For the text-containing cell, return its midpoint in [X, Y] coordinate format. 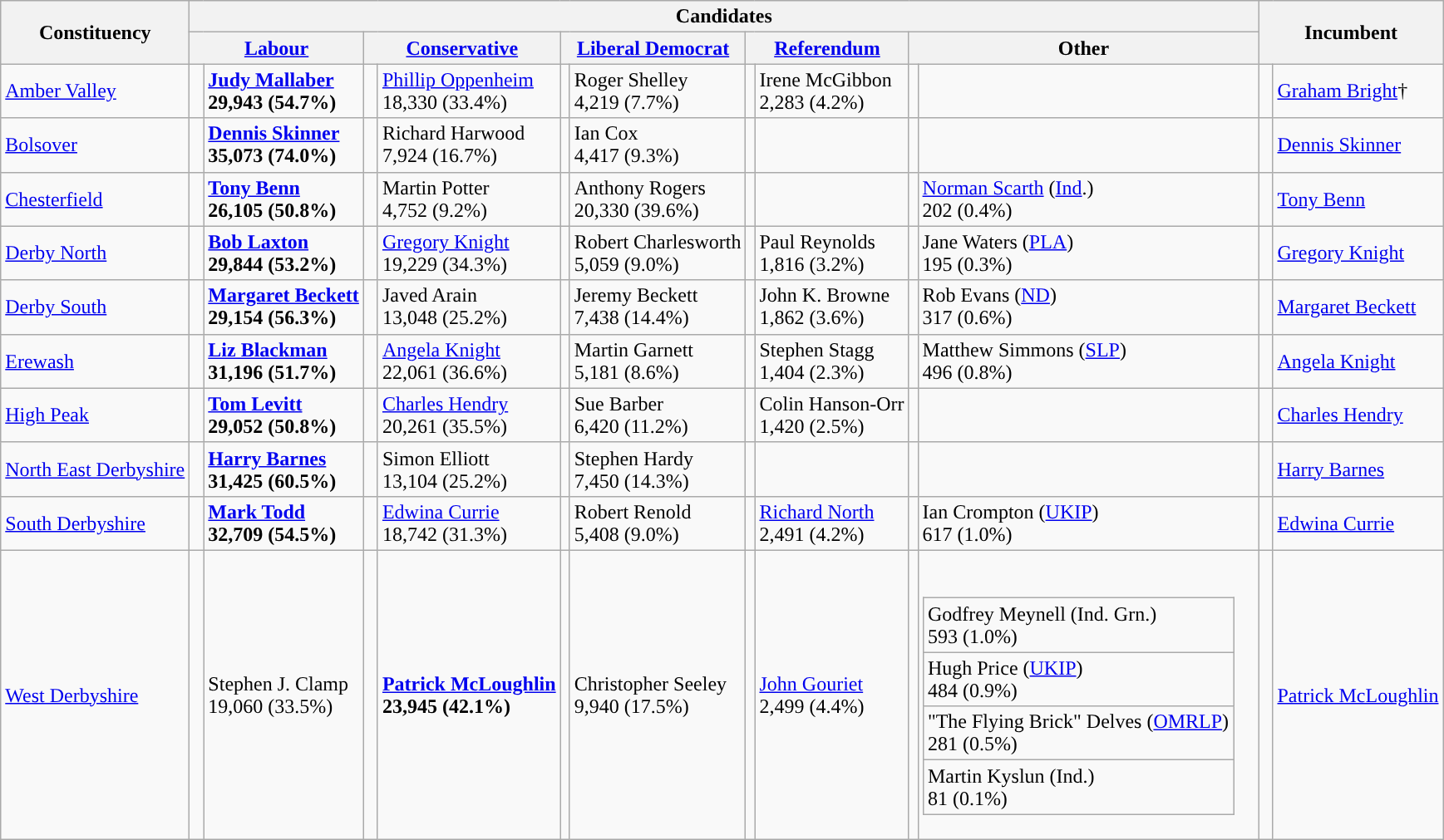
Erewash [95, 361]
South Derbyshire [95, 523]
Dennis Skinner [1358, 145]
Edwina Currie18,742 (31.3%) [469, 523]
Angela Knight [1358, 361]
Amber Valley [95, 91]
Dennis Skinner35,073 (74.0%) [284, 145]
Martin Kyslun (Ind.)81 (0.1%) [1077, 788]
Patrick McLoughlin [1358, 695]
John Gouriet2,499 (4.4%) [831, 695]
Jeremy Beckett7,438 (14.4%) [658, 307]
Godfrey Meynell (Ind. Grn.)593 (1.0%) [1077, 625]
Derby North [95, 253]
Candidates [724, 17]
North East Derbyshire [95, 469]
West Derbyshire [95, 695]
Phillip Oppenheim18,330 (33.4%) [469, 91]
Ian Crompton (UKIP)617 (1.0%) [1088, 523]
Derby South [95, 307]
Referendum [827, 48]
Incumbent [1351, 32]
Mark Todd32,709 (54.5%) [284, 523]
Richard Harwood7,924 (16.7%) [469, 145]
Margaret Beckett [1358, 307]
Colin Hanson-Orr1,420 (2.5%) [831, 415]
Robert Charlesworth5,059 (9.0%) [658, 253]
Javed Arain13,048 (25.2%) [469, 307]
Stephen J. Clamp19,060 (33.5%) [284, 695]
Godfrey Meynell (Ind. Grn.)593 (1.0%) Hugh Price (UKIP)484 (0.9%) "The Flying Brick" Delves (OMRLP)281 (0.5%) Martin Kyslun (Ind.)81 (0.1%) [1088, 695]
Ian Cox4,417 (9.3%) [658, 145]
Harry Barnes31,425 (60.5%) [284, 469]
Edwina Currie [1358, 523]
Charles Hendry [1358, 415]
Liz Blackman31,196 (51.7%) [284, 361]
Harry Barnes [1358, 469]
Simon Elliott13,104 (25.2%) [469, 469]
Roger Shelley4,219 (7.7%) [658, 91]
Chesterfield [95, 199]
Gregory Knight [1358, 253]
Conservative [462, 48]
High Peak [95, 415]
John K. Browne1,862 (3.6%) [831, 307]
Bob Laxton29,844 (53.2%) [284, 253]
Liberal Democrat [653, 48]
Rob Evans (ND)317 (0.6%) [1088, 307]
Stephen Stagg1,404 (2.3%) [831, 361]
Labour [277, 48]
Martin Garnett5,181 (8.6%) [658, 361]
Anthony Rogers20,330 (39.6%) [658, 199]
Tony Benn [1358, 199]
Other [1084, 48]
Robert Renold5,408 (9.0%) [658, 523]
Stephen Hardy7,450 (14.3%) [658, 469]
Jane Waters (PLA)195 (0.3%) [1088, 253]
Matthew Simmons (SLP)496 (0.8%) [1088, 361]
Hugh Price (UKIP)484 (0.9%) [1077, 680]
Judy Mallaber29,943 (54.7%) [284, 91]
Angela Knight22,061 (36.6%) [469, 361]
Graham Bright† [1358, 91]
Patrick McLoughlin23,945 (42.1%) [469, 695]
Tom Levitt29,052 (50.8%) [284, 415]
Irene McGibbon2,283 (4.2%) [831, 91]
Tony Benn26,105 (50.8%) [284, 199]
Constituency [95, 32]
Paul Reynolds1,816 (3.2%) [831, 253]
Bolsover [95, 145]
Margaret Beckett29,154 (56.3%) [284, 307]
Norman Scarth (Ind.)202 (0.4%) [1088, 199]
Christopher Seeley9,940 (17.5%) [658, 695]
Martin Potter4,752 (9.2%) [469, 199]
"The Flying Brick" Delves (OMRLP)281 (0.5%) [1077, 733]
Richard North2,491 (4.2%) [831, 523]
Charles Hendry20,261 (35.5%) [469, 415]
Sue Barber6,420 (11.2%) [658, 415]
Gregory Knight19,229 (34.3%) [469, 253]
